Find where the given text appears and provide that cell's center as (X, Y) coordinate. 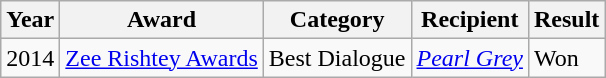
Award (162, 20)
Pearl Grey (470, 58)
2014 (30, 58)
Best Dialogue (337, 58)
Category (337, 20)
Won (566, 58)
Recipient (470, 20)
Zee Rishtey Awards (162, 58)
Result (566, 20)
Year (30, 20)
